Determine the [X, Y] coordinate at the center of the cell enclosing the given text.  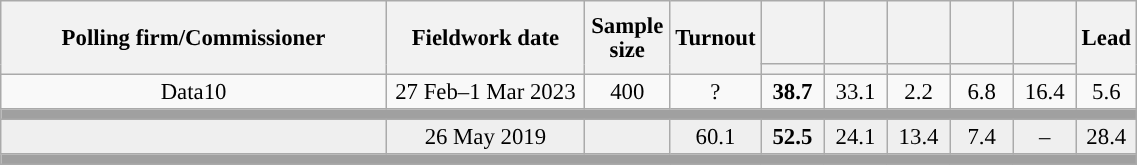
24.1 [856, 138]
26 May 2019 [485, 138]
400 [627, 92]
5.6 [1106, 92]
13.4 [918, 138]
16.4 [1044, 92]
52.5 [792, 138]
Lead [1106, 38]
33.1 [856, 92]
Data10 [194, 92]
– [1044, 138]
Polling firm/Commissioner [194, 38]
28.4 [1106, 138]
7.4 [982, 138]
Fieldwork date [485, 38]
2.2 [918, 92]
27 Feb–1 Mar 2023 [485, 92]
6.8 [982, 92]
60.1 [716, 138]
Turnout [716, 38]
Sample size [627, 38]
? [716, 92]
38.7 [792, 92]
